Provide the (x, y) coordinate of the cell's center where the given text is located.  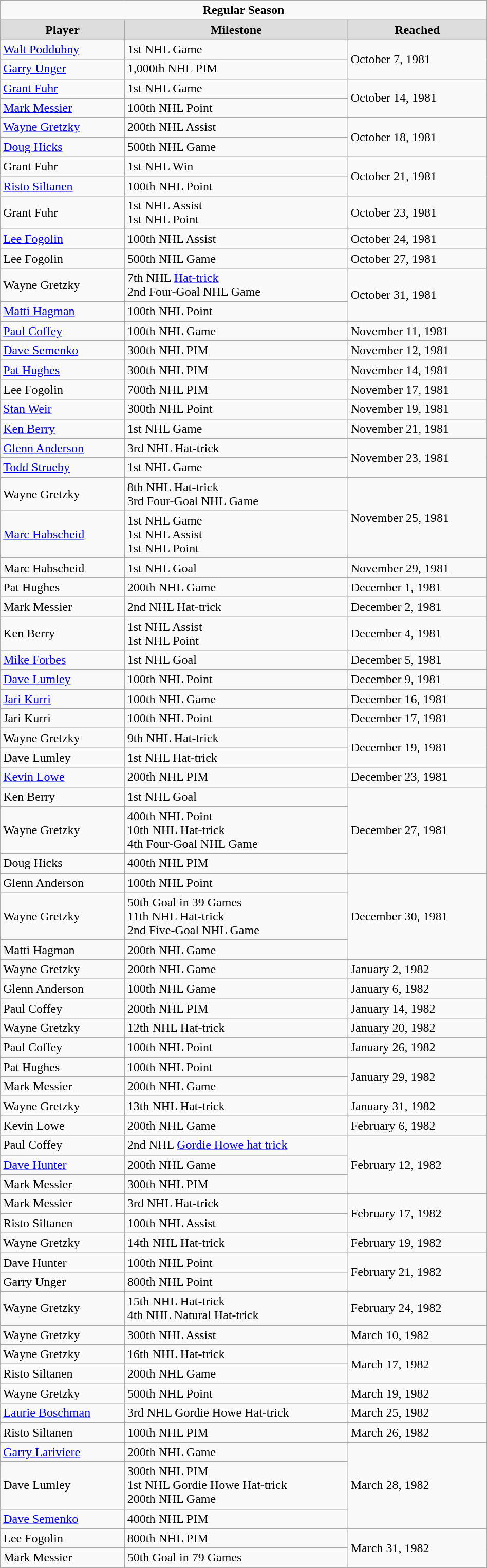
February 12, 1982 (417, 1165)
December 1, 1981 (417, 587)
March 26, 1982 (417, 1433)
January 2, 1982 (417, 969)
Stan Weir (63, 409)
February 17, 1982 (417, 1213)
Walt Poddubny (63, 49)
October 7, 1981 (417, 59)
Milestone (236, 30)
400th NHL Point10th NHL Hat-trick4th Four-Goal NHL Game (236, 830)
November 17, 1981 (417, 390)
October 24, 1981 (417, 239)
November 21, 1981 (417, 429)
3rd NHL Gordie Howe Hat-trick (236, 1413)
October 21, 1981 (417, 176)
Reached (417, 30)
January 26, 1982 (417, 1048)
Todd Strueby (63, 468)
700th NHL PIM (236, 390)
January 20, 1982 (417, 1028)
Garry Lariviere (63, 1452)
2nd NHL Hat-trick (236, 607)
December 23, 1981 (417, 777)
2nd NHL Gordie Howe hat trick (236, 1145)
December 4, 1981 (417, 633)
December 19, 1981 (417, 748)
8th NHL Hat-trick3rd Four-Goal NHL Game (236, 494)
November 23, 1981 (417, 458)
14th NHL Hat-trick (236, 1243)
1st NHL Hat-trick (236, 758)
November 12, 1981 (417, 351)
16th NHL Hat-trick (236, 1354)
November 14, 1981 (417, 370)
300th NHL PIM1st NHL Gordie Howe Hat-trick200th NHL Game (236, 1485)
October 23, 1981 (417, 212)
November 11, 1981 (417, 331)
October 27, 1981 (417, 258)
February 24, 1982 (417, 1308)
50th Goal in 79 Games (236, 1558)
9th NHL Hat-trick (236, 738)
December 27, 1981 (417, 830)
November 29, 1981 (417, 568)
Regular Season (243, 10)
October 18, 1981 (417, 137)
13th NHL Hat-trick (236, 1106)
December 2, 1981 (417, 607)
December 9, 1981 (417, 680)
1,000th NHL PIM (236, 69)
October 14, 1981 (417, 98)
November 19, 1981 (417, 409)
800th NHL PIM (236, 1538)
December 5, 1981 (417, 660)
12th NHL Hat-trick (236, 1028)
March 31, 1982 (417, 1548)
March 25, 1982 (417, 1413)
50th Goal in 39 Games11th NHL Hat-trick2nd Five-Goal NHL Game (236, 916)
November 25, 1981 (417, 517)
1st NHL Win (236, 166)
15th NHL Hat-trick4th NHL Natural Hat-trick (236, 1308)
March 10, 1982 (417, 1335)
March 19, 1982 (417, 1393)
January 14, 1982 (417, 1009)
Laurie Boschman (63, 1413)
200th NHL Assist (236, 127)
300th NHL Assist (236, 1335)
January 31, 1982 (417, 1106)
March 17, 1982 (417, 1364)
Mike Forbes (63, 660)
500th NHL Point (236, 1393)
100th NHL PIM (236, 1433)
December 30, 1981 (417, 916)
Player (63, 30)
January 6, 1982 (417, 989)
January 29, 1982 (417, 1077)
October 31, 1981 (417, 295)
March 28, 1982 (417, 1485)
February 21, 1982 (417, 1272)
February 6, 1982 (417, 1126)
300th NHL Point (236, 409)
February 19, 1982 (417, 1243)
December 16, 1981 (417, 699)
7th NHL Hat-trick2nd Four-Goal NHL Game (236, 285)
December 17, 1981 (417, 719)
800th NHL Point (236, 1282)
1st NHL Game1st NHL Assist1st NHL Point (236, 534)
